Pinpoint the cell where the given text exists, returning its [x, y] midpoint coordinate. 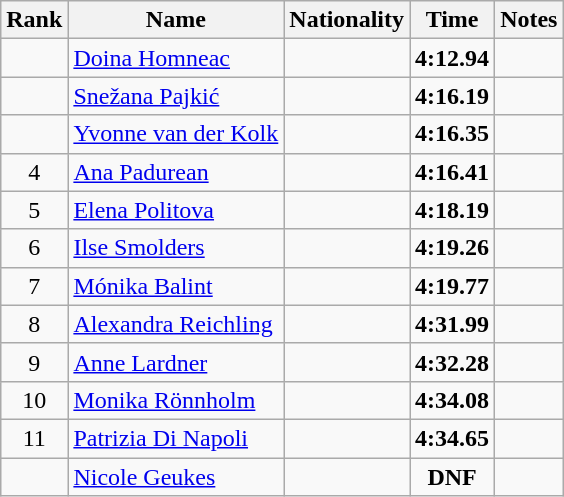
Name [176, 20]
Patrizia Di Napoli [176, 438]
10 [34, 400]
4:16.35 [452, 134]
11 [34, 438]
4:32.28 [452, 362]
7 [34, 286]
DNF [452, 477]
Anne Lardner [176, 362]
Doina Homneac [176, 58]
4:31.99 [452, 324]
Time [452, 20]
5 [34, 210]
4:16.41 [452, 172]
4:19.26 [452, 248]
Nicole Geukes [176, 477]
Snežana Pajkić [176, 96]
4:19.77 [452, 286]
Mónika Balint [176, 286]
6 [34, 248]
4:34.08 [452, 400]
8 [34, 324]
Elena Politova [176, 210]
Yvonne van der Kolk [176, 134]
4 [34, 172]
4:18.19 [452, 210]
9 [34, 362]
Notes [529, 20]
4:16.19 [452, 96]
Nationality [347, 20]
Monika Rönnholm [176, 400]
Alexandra Reichling [176, 324]
Ana Padurean [176, 172]
4:12.94 [452, 58]
Rank [34, 20]
Ilse Smolders [176, 248]
4:34.65 [452, 438]
